Return the (x, y) coordinate for the center point of the cell that contains the specified text.  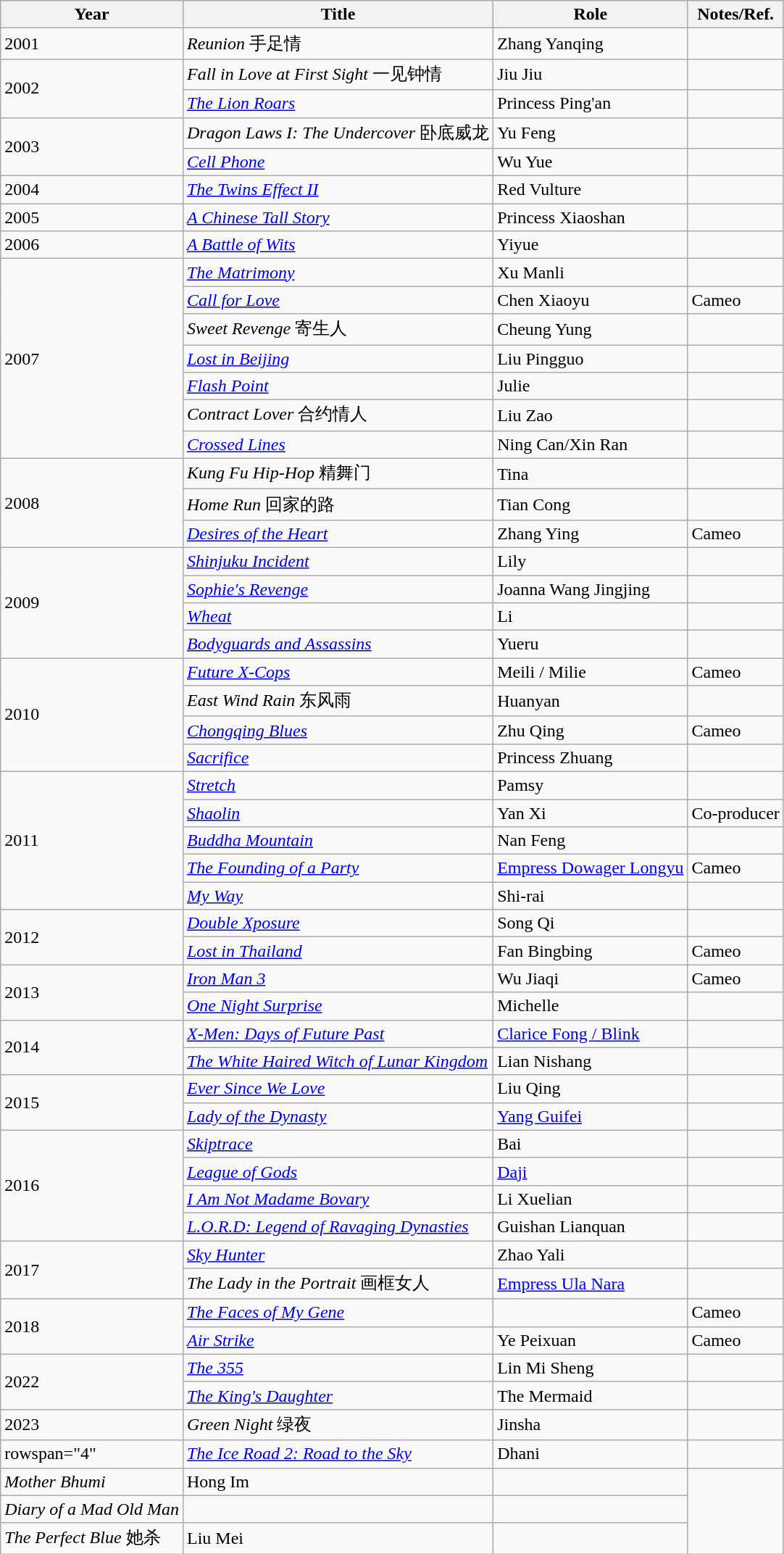
Bai (591, 1144)
Lily (591, 561)
2012 (92, 937)
Future X-Cops (338, 672)
Yan Xi (591, 813)
Cell Phone (338, 162)
Desires of the Heart (338, 533)
2008 (92, 503)
Wu Yue (591, 162)
Huanyan (591, 702)
2011 (92, 840)
Role (591, 14)
Green Night 绿夜 (338, 1425)
Ye Peixuan (591, 1340)
2005 (92, 217)
Julie (591, 386)
Buddha Mountain (338, 841)
Lost in Beijing (338, 359)
Tian Cong (591, 504)
Shi-rai (591, 896)
Shaolin (338, 813)
Shinjuku Incident (338, 561)
Notes/Ref. (735, 14)
East Wind Rain 东风雨 (338, 702)
Meili / Milie (591, 672)
Chen Xiaoyu (591, 300)
Lost in Thailand (338, 951)
Year (92, 14)
Michelle (591, 1006)
Liu Qing (591, 1089)
The Founding of a Party (338, 868)
2013 (92, 992)
Princess Ping'an (591, 104)
The King's Daughter (338, 1395)
Jinsha (591, 1425)
2010 (92, 715)
Sky Hunter (338, 1255)
Song Qi (591, 923)
Chongqing Blues (338, 730)
The Lady in the Portrait 画框女人 (338, 1284)
2022 (92, 1381)
2017 (92, 1270)
One Night Surprise (338, 1006)
X-Men: Days of Future Past (338, 1034)
Diary of a Mad Old Man (92, 1509)
Zhao Yali (591, 1255)
2006 (92, 245)
Yu Feng (591, 133)
Ning Can/Xin Ran (591, 444)
The Perfect Blue 她杀 (92, 1538)
Dragon Laws I: The Undercover 卧底威龙 (338, 133)
Sophie's Revenge (338, 589)
The Twins Effect II (338, 190)
Fall in Love at First Sight 一见钟情 (338, 74)
Title (338, 14)
Iron Man 3 (338, 978)
Call for Love (338, 300)
Empress Dowager Longyu (591, 868)
A Chinese Tall Story (338, 217)
2002 (92, 88)
Reunion 手足情 (338, 43)
2007 (92, 358)
Stretch (338, 785)
Zhu Qing (591, 730)
Joanna Wang Jingjing (591, 589)
2004 (92, 190)
2015 (92, 1102)
2003 (92, 146)
Ever Since We Love (338, 1089)
The 355 (338, 1368)
The Faces of My Gene (338, 1313)
2014 (92, 1047)
Nan Feng (591, 841)
Liu Mei (338, 1538)
Kung Fu Hip-Hop 精舞门 (338, 474)
Liu Pingguo (591, 359)
2001 (92, 43)
Jiu Jiu (591, 74)
Daji (591, 1171)
Contract Lover 合约情人 (338, 416)
Hong Im (338, 1482)
I Am Not Madame Bovary (338, 1199)
The White Haired Witch of Lunar Kingdom (338, 1061)
Lady of the Dynasty (338, 1116)
Cheung Yung (591, 329)
Flash Point (338, 386)
Co-producer (735, 813)
Lian Nishang (591, 1061)
Home Run 回家的路 (338, 504)
Double Xposure (338, 923)
Crossed Lines (338, 444)
2016 (92, 1185)
Mother Bhumi (92, 1482)
Princess Zhuang (591, 757)
Guishan Lianquan (591, 1226)
Sweet Revenge 寄生人 (338, 329)
Liu Zao (591, 416)
Princess Xiaoshan (591, 217)
Dhani (591, 1454)
The Lion Roars (338, 104)
Wu Jiaqi (591, 978)
rowspan="4" (92, 1454)
Wheat (338, 617)
Yiyue (591, 245)
2018 (92, 1326)
League of Gods (338, 1171)
2023 (92, 1425)
The Ice Road 2: Road to the Sky (338, 1454)
Xu Manli (591, 273)
L.O.R.D: Legend of Ravaging Dynasties (338, 1226)
Yueru (591, 644)
Yang Guifei (591, 1116)
Pamsy (591, 785)
2009 (92, 602)
Zhang Ying (591, 533)
Bodyguards and Assassins (338, 644)
Skiptrace (338, 1144)
The Matrimony (338, 273)
A Battle of Wits (338, 245)
Li Xuelian (591, 1199)
Li (591, 617)
Lin Mi Sheng (591, 1368)
Fan Bingbing (591, 951)
Air Strike (338, 1340)
Red Vulture (591, 190)
My Way (338, 896)
Sacrifice (338, 757)
Empress Ula Nara (591, 1284)
The Mermaid (591, 1395)
Clarice Fong / Blink (591, 1034)
Zhang Yanqing (591, 43)
Tina (591, 474)
